Pinpoint the cell where the given text exists, returning its [x, y] midpoint coordinate. 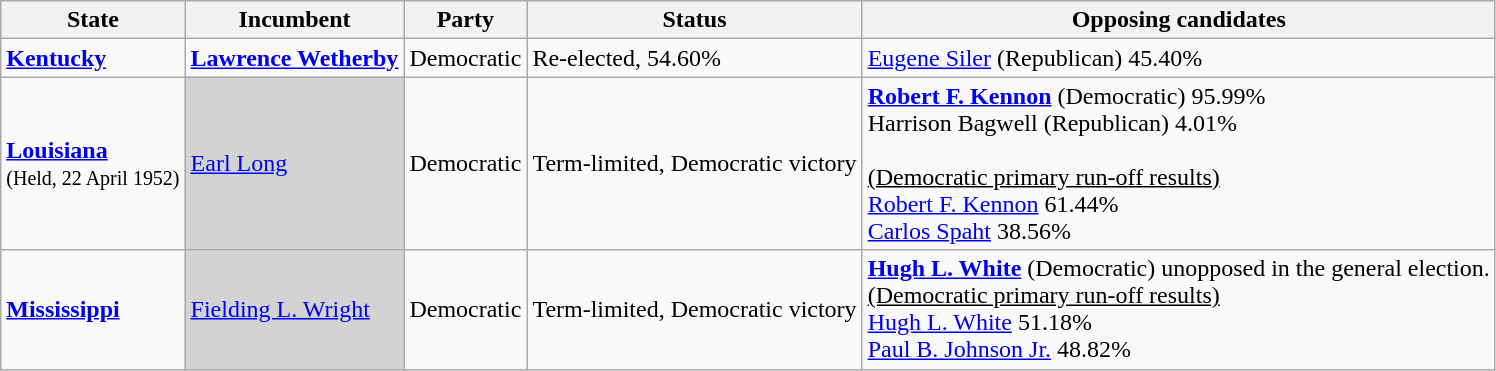
Party [466, 20]
Mississippi [93, 310]
Incumbent [294, 20]
Lawrence Wetherby [294, 58]
Opposing candidates [1178, 20]
Re-elected, 54.60% [694, 58]
Louisiana(Held, 22 April 1952) [93, 164]
Eugene Siler (Republican) 45.40% [1178, 58]
Kentucky [93, 58]
Fielding L. Wright [294, 310]
Earl Long [294, 164]
Robert F. Kennon (Democratic) 95.99%Harrison Bagwell (Republican) 4.01%(Democratic primary run-off results)Robert F. Kennon 61.44%Carlos Spaht 38.56% [1178, 164]
Hugh L. White (Democratic) unopposed in the general election.(Democratic primary run-off results)Hugh L. White 51.18%Paul B. Johnson Jr. 48.82% [1178, 310]
State [93, 20]
Status [694, 20]
